From the cell containing the given text, extract its center point as (x, y) coordinate. 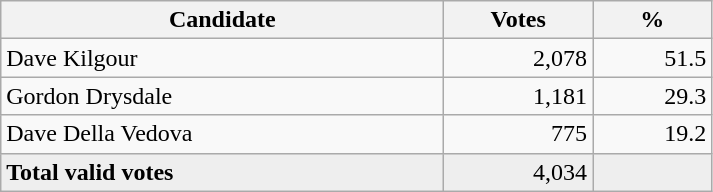
775 (518, 134)
Gordon Drysdale (222, 96)
2,078 (518, 58)
% (652, 20)
Votes (518, 20)
4,034 (518, 172)
19.2 (652, 134)
Dave Della Vedova (222, 134)
1,181 (518, 96)
29.3 (652, 96)
Total valid votes (222, 172)
Dave Kilgour (222, 58)
51.5 (652, 58)
Candidate (222, 20)
